Determine the [x, y] coordinate at the center of the cell enclosing the given text.  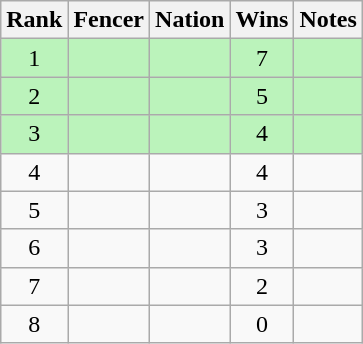
Notes [328, 20]
Rank [34, 20]
1 [34, 58]
Nation [190, 20]
0 [262, 324]
Fencer [109, 20]
8 [34, 324]
Wins [262, 20]
6 [34, 248]
